For the text-containing cell, return its midpoint in [x, y] coordinate format. 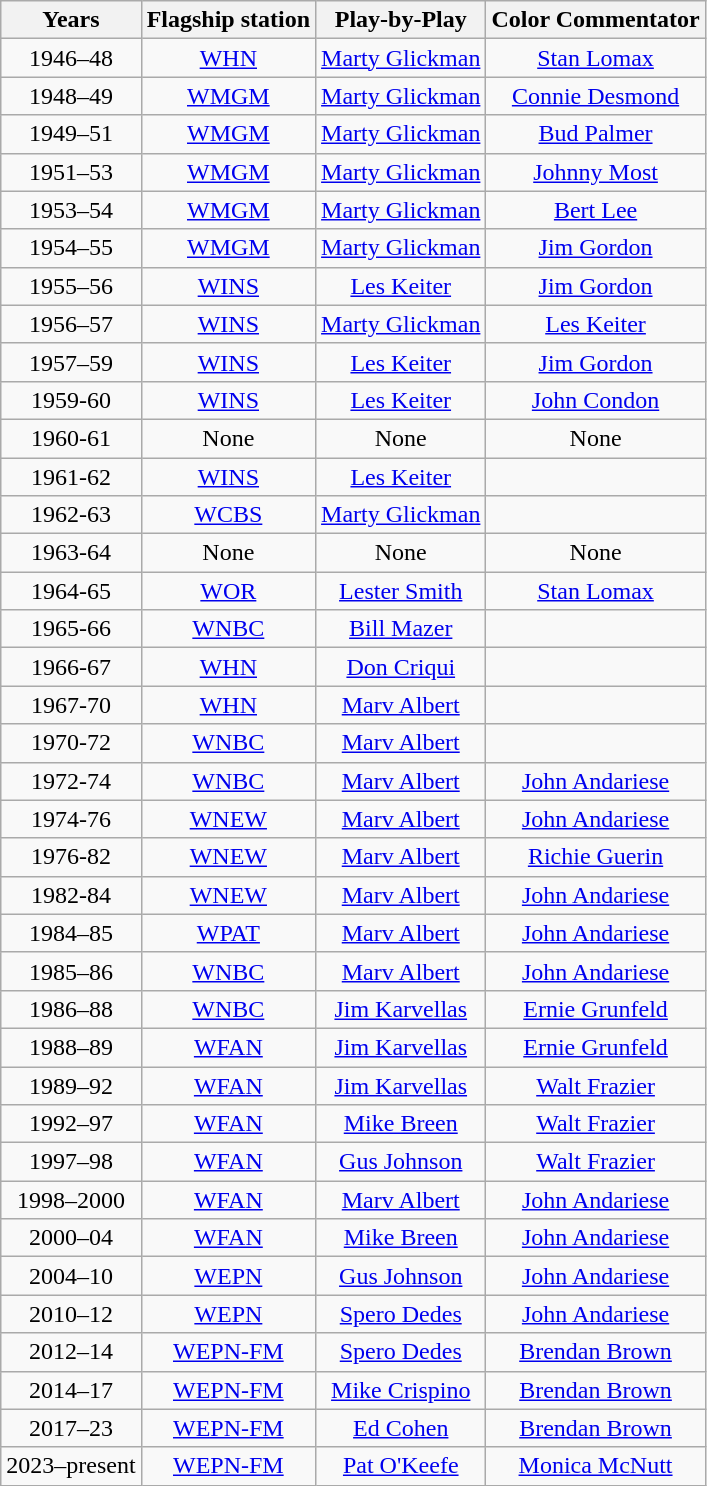
Play-by-Play [401, 20]
2012–14 [71, 1352]
John Condon [596, 400]
2017–23 [71, 1428]
WPAT [228, 933]
Years [71, 20]
Connie Desmond [596, 96]
Pat O'Keefe [401, 1466]
1962-63 [71, 515]
1956–57 [71, 324]
WOR [228, 591]
1948–49 [71, 96]
Bill Mazer [401, 629]
Richie Guerin [596, 857]
1953–54 [71, 210]
Flagship station [228, 20]
1954–55 [71, 248]
1998–2000 [71, 1200]
2010–12 [71, 1314]
Lester Smith [401, 591]
1989–92 [71, 1085]
Don Criqui [401, 667]
1955–56 [71, 286]
Color Commentator [596, 20]
1986–88 [71, 1009]
1992–97 [71, 1124]
1972-74 [71, 781]
1964-65 [71, 591]
1967-70 [71, 705]
Bert Lee [596, 210]
1988–89 [71, 1047]
Ed Cohen [401, 1428]
1974-76 [71, 819]
Monica McNutt [596, 1466]
1946–48 [71, 58]
1966-67 [71, 667]
WCBS [228, 515]
1951–53 [71, 172]
2014–17 [71, 1390]
1970-72 [71, 743]
2023–present [71, 1466]
Bud Palmer [596, 134]
Johnny Most [596, 172]
1985–86 [71, 971]
1949–51 [71, 134]
2004–10 [71, 1276]
2000–04 [71, 1238]
Mike Crispino [401, 1390]
1960-61 [71, 438]
1997–98 [71, 1162]
1957–59 [71, 362]
1982-84 [71, 895]
1965-66 [71, 629]
1984–85 [71, 933]
1961-62 [71, 477]
1963-64 [71, 553]
1976-82 [71, 857]
1959-60 [71, 400]
